Pinpoint the cell where the given text exists, returning its (x, y) midpoint coordinate. 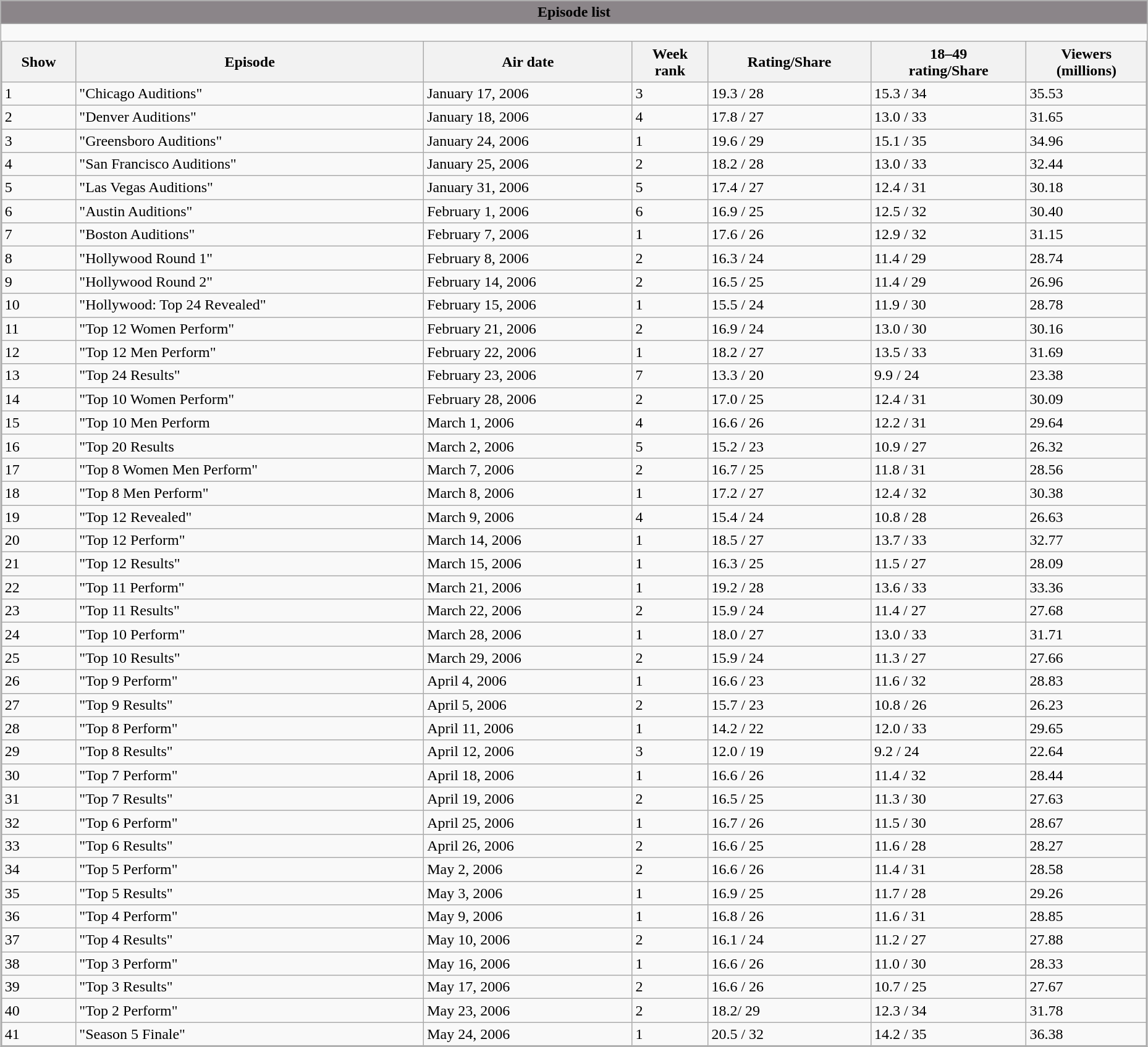
March 28, 2006 (528, 634)
29.65 (1086, 728)
30.38 (1086, 493)
15.3 / 34 (948, 93)
18.2/ 29 (790, 1011)
30.18 (1086, 188)
"Top 5 Results" (250, 893)
"Top 8 Women Men Perform" (250, 469)
11.5 / 27 (948, 564)
18.2 / 28 (790, 164)
May 24, 2006 (528, 1034)
May 23, 2006 (528, 1011)
29.64 (1086, 423)
15.1 / 35 (948, 140)
"Hollywood Round 2" (250, 282)
15.7 / 23 (790, 705)
April 12, 2006 (528, 752)
12.3 / 34 (948, 1011)
21 (38, 564)
24 (38, 634)
"Top 8 Men Perform" (250, 493)
13.0 / 30 (948, 329)
11.8 / 31 (948, 469)
17.4 / 27 (790, 188)
11.3 / 27 (948, 658)
April 26, 2006 (528, 846)
23 (38, 611)
28.27 (1086, 846)
March 14, 2006 (528, 540)
February 15, 2006 (528, 305)
"Season 5 Finale" (250, 1034)
"Top 10 Results" (250, 658)
May 16, 2006 (528, 964)
11.6 / 28 (948, 846)
14 (38, 399)
32.44 (1086, 164)
"Top 7 Perform" (250, 775)
26.23 (1086, 705)
27 (38, 705)
13.7 / 33 (948, 540)
April 18, 2006 (528, 775)
34.96 (1086, 140)
May 3, 2006 (528, 893)
"Top 9 Perform" (250, 681)
March 9, 2006 (528, 517)
"Denver Auditions" (250, 117)
"Top 7 Results" (250, 799)
12.0 / 19 (790, 752)
36 (38, 917)
16.7 / 25 (790, 469)
22.64 (1086, 752)
9 (38, 282)
22 (38, 587)
12.0 / 33 (948, 728)
9.9 / 24 (948, 376)
April 4, 2006 (528, 681)
36.38 (1086, 1034)
"Top 5 Perform" (250, 869)
"Top 3 Results" (250, 987)
39 (38, 987)
"Top 12 Revealed" (250, 517)
27.63 (1086, 799)
18 (38, 493)
11.9 / 30 (948, 305)
May 2, 2006 (528, 869)
16.3 / 24 (790, 258)
January 18, 2006 (528, 117)
"Top 3 Perform" (250, 964)
"Chicago Auditions" (250, 93)
February 1, 2006 (528, 211)
"Top 12 Men Perform" (250, 352)
17 (38, 469)
16 (38, 446)
February 28, 2006 (528, 399)
31.71 (1086, 634)
26.63 (1086, 517)
Episode (250, 62)
19.3 / 28 (790, 93)
Weekrank (670, 62)
10 (38, 305)
"Top 6 Results" (250, 846)
12.9 / 32 (948, 235)
March 15, 2006 (528, 564)
"Top 8 Perform" (250, 728)
23.38 (1086, 376)
8 (38, 258)
15.4 / 24 (790, 517)
"Top 4 Perform" (250, 917)
March 8, 2006 (528, 493)
10.8 / 26 (948, 705)
February 14, 2006 (528, 282)
28.67 (1086, 822)
February 22, 2006 (528, 352)
14.2 / 22 (790, 728)
29 (38, 752)
31.15 (1086, 235)
February 7, 2006 (528, 235)
"Hollywood Round 1" (250, 258)
11.4 / 32 (948, 775)
17.0 / 25 (790, 399)
16.1 / 24 (790, 940)
"Top 9 Results" (250, 705)
28.44 (1086, 775)
15.2 / 23 (790, 446)
27.68 (1086, 611)
37 (38, 940)
18.2 / 27 (790, 352)
31 (38, 799)
30.40 (1086, 211)
27.66 (1086, 658)
10.7 / 25 (948, 987)
35.53 (1086, 93)
16.7 / 26 (790, 822)
26 (38, 681)
32.77 (1086, 540)
11.4 / 31 (948, 869)
"San Francisco Auditions" (250, 164)
January 25, 2006 (528, 164)
11.2 / 27 (948, 940)
33.36 (1086, 587)
12.5 / 32 (948, 211)
30.09 (1086, 399)
"Top 12 Results" (250, 564)
35 (38, 893)
15 (38, 423)
27.88 (1086, 940)
30 (38, 775)
March 7, 2006 (528, 469)
March 22, 2006 (528, 611)
May 9, 2006 (528, 917)
11.6 / 31 (948, 917)
30.16 (1086, 329)
"Top 10 Women Perform" (250, 399)
29.26 (1086, 893)
"Top 20 Results (250, 446)
13.5 / 33 (948, 352)
May 17, 2006 (528, 987)
11 (38, 329)
14.2 / 35 (948, 1034)
April 11, 2006 (528, 728)
"Top 12 Women Perform" (250, 329)
March 2, 2006 (528, 446)
"Boston Auditions" (250, 235)
28.56 (1086, 469)
"Top 8 Results" (250, 752)
28 (38, 728)
19.2 / 28 (790, 587)
33 (38, 846)
38 (38, 964)
18–49 rating/Share (948, 62)
28.85 (1086, 917)
19 (38, 517)
January 24, 2006 (528, 140)
20 (38, 540)
March 21, 2006 (528, 587)
"Top 10 Men Perform (250, 423)
13.6 / 33 (948, 587)
11.6 / 32 (948, 681)
28.83 (1086, 681)
17.2 / 27 (790, 493)
13 (38, 376)
"Top 6 Perform" (250, 822)
12 (38, 352)
28.33 (1086, 964)
"Hollywood: Top 24 Revealed" (250, 305)
19.6 / 29 (790, 140)
11.7 / 28 (948, 893)
31.69 (1086, 352)
17.8 / 27 (790, 117)
34 (38, 869)
March 29, 2006 (528, 658)
"Top 4 Results" (250, 940)
Air date (528, 62)
January 17, 2006 (528, 93)
May 10, 2006 (528, 940)
Episode list (575, 12)
26.96 (1086, 282)
"Top 11 Perform" (250, 587)
16.8 / 26 (790, 917)
40 (38, 1011)
28.78 (1086, 305)
26.32 (1086, 446)
February 23, 2006 (528, 376)
"Top 24 Results" (250, 376)
11.3 / 30 (948, 799)
9.2 / 24 (948, 752)
11.0 / 30 (948, 964)
16.6 / 23 (790, 681)
January 31, 2006 (528, 188)
31.65 (1086, 117)
15.5 / 24 (790, 305)
11.5 / 30 (948, 822)
13.3 / 20 (790, 376)
"Las Vegas Auditions" (250, 188)
"Greensboro Auditions" (250, 140)
"Top 10 Perform" (250, 634)
"Top 12 Perform" (250, 540)
17.6 / 26 (790, 235)
April 25, 2006 (528, 822)
February 21, 2006 (528, 329)
18.0 / 27 (790, 634)
April 19, 2006 (528, 799)
12.2 / 31 (948, 423)
February 8, 2006 (528, 258)
"Top 11 Results" (250, 611)
11.4 / 27 (948, 611)
32 (38, 822)
"Austin Auditions" (250, 211)
25 (38, 658)
28.58 (1086, 869)
April 5, 2006 (528, 705)
41 (38, 1034)
16.9 / 24 (790, 329)
31.78 (1086, 1011)
20.5 / 32 (790, 1034)
10.8 / 28 (948, 517)
28.09 (1086, 564)
28.74 (1086, 258)
18.5 / 27 (790, 540)
"Top 2 Perform" (250, 1011)
10.9 / 27 (948, 446)
16.6 / 25 (790, 846)
March 1, 2006 (528, 423)
Viewers(millions) (1086, 62)
Show (38, 62)
16.3 / 25 (790, 564)
12.4 / 32 (948, 493)
Rating/Share (790, 62)
27.67 (1086, 987)
